Find where the given text appears and provide that cell's center as (x, y) coordinate. 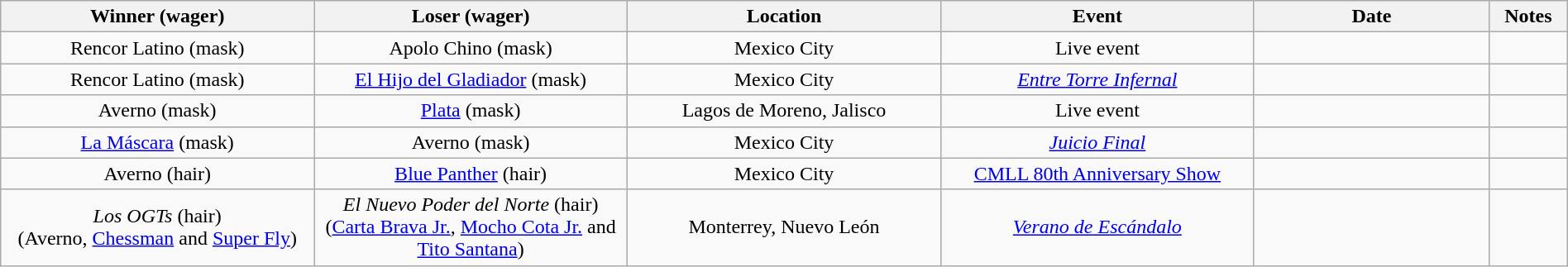
Monterrey, Nuevo León (784, 227)
Apolo Chino (mask) (471, 48)
Los OGTs (hair)(Averno, Chessman and Super Fly) (157, 227)
Event (1097, 17)
El Nuevo Poder del Norte (hair) (Carta Brava Jr., Mocho Cota Jr. and Tito Santana) (471, 227)
Plata (mask) (471, 111)
CMLL 80th Anniversary Show (1097, 174)
Location (784, 17)
Notes (1528, 17)
Juicio Final (1097, 142)
Loser (wager) (471, 17)
Verano de Escándalo (1097, 227)
La Máscara (mask) (157, 142)
Blue Panther (hair) (471, 174)
Date (1371, 17)
Lagos de Moreno, Jalisco (784, 111)
El Hijo del Gladiador (mask) (471, 79)
Entre Torre Infernal (1097, 79)
Winner (wager) (157, 17)
Averno (hair) (157, 174)
